Detect which cell encompasses the target text, then output its (X, Y) center coordinate. 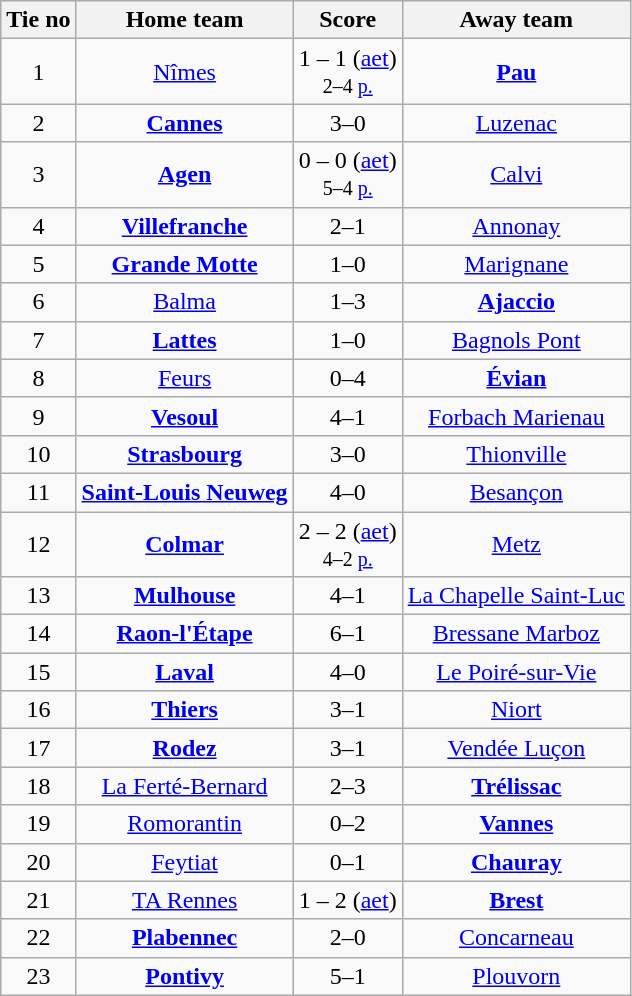
Score (348, 20)
14 (38, 634)
0 – 0 (aet)5–4 p. (348, 174)
Agen (184, 174)
Away team (516, 20)
Pau (516, 72)
1–3 (348, 302)
Trélissac (516, 786)
Vendée Luçon (516, 748)
Thionville (516, 454)
23 (38, 976)
2–1 (348, 226)
0–4 (348, 378)
22 (38, 938)
Besançon (516, 492)
16 (38, 710)
18 (38, 786)
13 (38, 596)
Le Poiré-sur-Vie (516, 672)
Concarneau (516, 938)
Romorantin (184, 824)
1 – 1 (aet)2–4 p. (348, 72)
Thiers (184, 710)
4 (38, 226)
Mulhouse (184, 596)
2 (38, 123)
12 (38, 544)
2–0 (348, 938)
Home team (184, 20)
Feytiat (184, 862)
Annonay (516, 226)
17 (38, 748)
Rodez (184, 748)
Plabennec (184, 938)
Luzenac (516, 123)
La Chapelle Saint-Luc (516, 596)
21 (38, 900)
TA Rennes (184, 900)
8 (38, 378)
Laval (184, 672)
2–3 (348, 786)
1 (38, 72)
9 (38, 416)
Metz (516, 544)
Feurs (184, 378)
5–1 (348, 976)
Forbach Marienau (516, 416)
5 (38, 264)
15 (38, 672)
Tie no (38, 20)
Brest (516, 900)
Villefranche (184, 226)
Grande Motte (184, 264)
6 (38, 302)
Marignane (516, 264)
Ajaccio (516, 302)
Vannes (516, 824)
La Ferté-Bernard (184, 786)
Bagnols Pont (516, 340)
Colmar (184, 544)
Pontivy (184, 976)
11 (38, 492)
Strasbourg (184, 454)
10 (38, 454)
Niort (516, 710)
Évian (516, 378)
Calvi (516, 174)
6–1 (348, 634)
0–2 (348, 824)
Vesoul (184, 416)
3 (38, 174)
Cannes (184, 123)
Lattes (184, 340)
7 (38, 340)
2 – 2 (aet)4–2 p. (348, 544)
Balma (184, 302)
Saint-Louis Neuweg (184, 492)
Plouvorn (516, 976)
20 (38, 862)
19 (38, 824)
Chauray (516, 862)
Bressane Marboz (516, 634)
1 – 2 (aet) (348, 900)
0–1 (348, 862)
Raon-l'Étape (184, 634)
Nîmes (184, 72)
